Scan for the cell matching the given text and deliver its (x, y) coordinate at center. 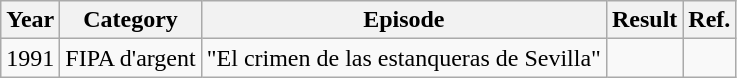
Year (30, 20)
Episode (404, 20)
Ref. (710, 20)
Result (644, 20)
Category (130, 20)
FIPA d'argent (130, 58)
1991 (30, 58)
"El crimen de las estanqueras de Sevilla" (404, 58)
